Locate the cell with the specified text and output its [x, y] center coordinate. 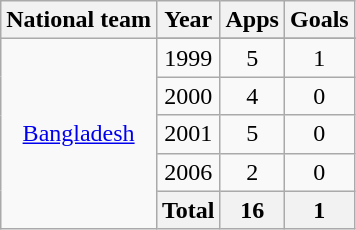
2001 [188, 134]
2006 [188, 172]
1999 [188, 58]
4 [252, 96]
2 [252, 172]
16 [252, 210]
Bangladesh [79, 134]
National team [79, 20]
Year [188, 20]
Total [188, 210]
Apps [252, 20]
2000 [188, 96]
Goals [319, 20]
